Scan for the cell matching the given text and deliver its (x, y) coordinate at center. 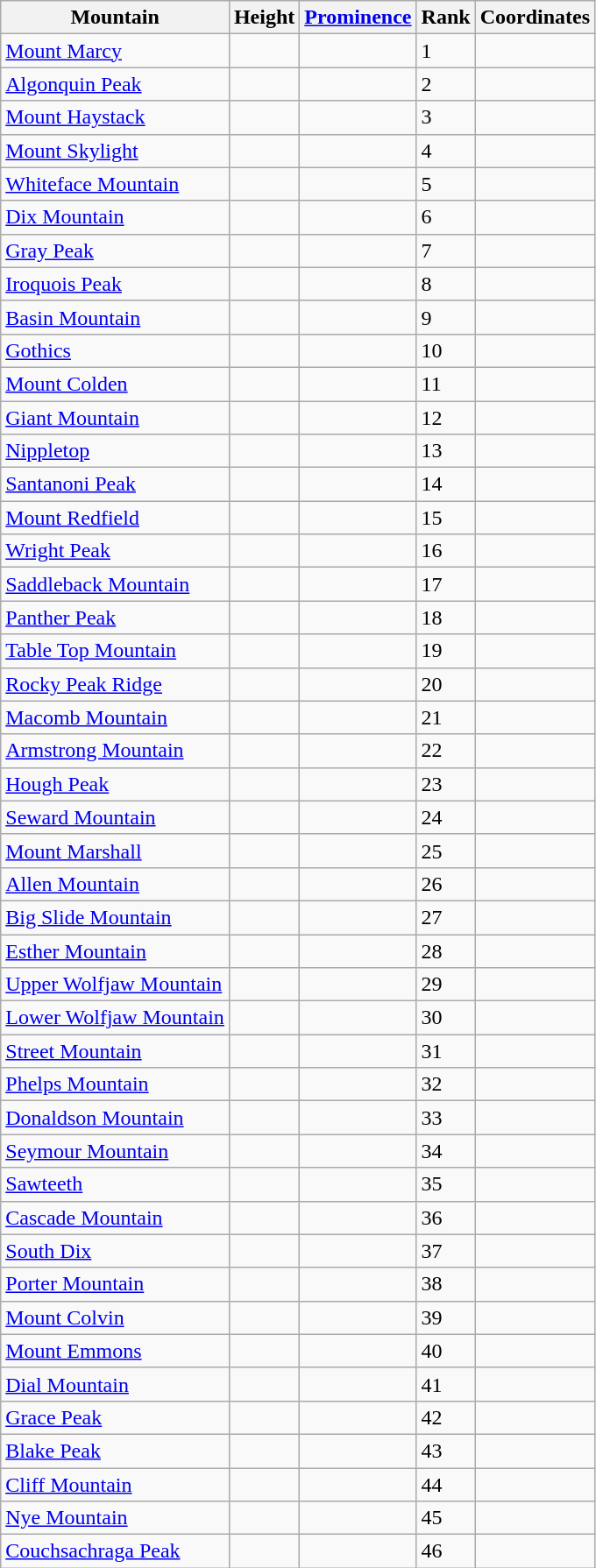
Dix Mountain (116, 217)
Prominence (358, 18)
27 (445, 917)
37 (445, 1251)
7 (445, 251)
Street Mountain (116, 1051)
Panther Peak (116, 618)
3 (445, 117)
21 (445, 717)
45 (445, 1518)
Mount Haystack (116, 117)
31 (445, 1051)
Mount Skylight (116, 151)
Esther Mountain (116, 950)
30 (445, 1018)
16 (445, 551)
35 (445, 1184)
Macomb Mountain (116, 717)
13 (445, 451)
32 (445, 1084)
Mount Colvin (116, 1317)
Table Top Mountain (116, 651)
Mount Marshall (116, 851)
24 (445, 817)
Phelps Mountain (116, 1084)
6 (445, 217)
Giant Mountain (116, 418)
South Dix (116, 1251)
41 (445, 1384)
33 (445, 1118)
Armstrong Mountain (116, 751)
18 (445, 618)
Hough Peak (116, 784)
Rank (445, 18)
25 (445, 851)
Seward Mountain (116, 817)
Mountain (116, 18)
Algonquin Peak (116, 84)
46 (445, 1551)
Rocky Peak Ridge (116, 684)
Sawteeth (116, 1184)
Cascade Mountain (116, 1218)
20 (445, 684)
14 (445, 484)
Gray Peak (116, 251)
2 (445, 84)
8 (445, 284)
22 (445, 751)
Gothics (116, 350)
Nippletop (116, 451)
39 (445, 1317)
Iroquois Peak (116, 284)
Mount Redfield (116, 518)
10 (445, 350)
Blake Peak (116, 1451)
23 (445, 784)
15 (445, 518)
Grace Peak (116, 1417)
29 (445, 985)
Coordinates (535, 18)
Wright Peak (116, 551)
Nye Mountain (116, 1518)
26 (445, 884)
1 (445, 51)
Upper Wolfjaw Mountain (116, 985)
34 (445, 1151)
Big Slide Mountain (116, 917)
Cliff Mountain (116, 1485)
17 (445, 584)
11 (445, 384)
Dial Mountain (116, 1384)
Mount Marcy (116, 51)
Porter Mountain (116, 1284)
Whiteface Mountain (116, 184)
36 (445, 1218)
Mount Colden (116, 384)
Lower Wolfjaw Mountain (116, 1018)
4 (445, 151)
9 (445, 317)
42 (445, 1417)
Saddleback Mountain (116, 584)
Mount Emmons (116, 1351)
28 (445, 950)
Seymour Mountain (116, 1151)
40 (445, 1351)
Allen Mountain (116, 884)
38 (445, 1284)
44 (445, 1485)
Height (264, 18)
5 (445, 184)
Couchsachraga Peak (116, 1551)
19 (445, 651)
Santanoni Peak (116, 484)
43 (445, 1451)
Donaldson Mountain (116, 1118)
12 (445, 418)
Basin Mountain (116, 317)
